Provide the (X, Y) coordinate of the cell's center where the given text is located.  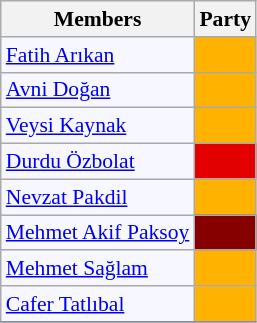
Mehmet Sağlam (98, 269)
Mehmet Akif Paksoy (98, 233)
Durdu Özbolat (98, 162)
Cafer Tatlıbal (98, 304)
Veysi Kaynak (98, 126)
Avni Doğan (98, 90)
Members (98, 19)
Party (225, 19)
Fatih Arıkan (98, 55)
Nevzat Pakdil (98, 197)
